Determine the [X, Y] coordinate at the center of the cell enclosing the given text.  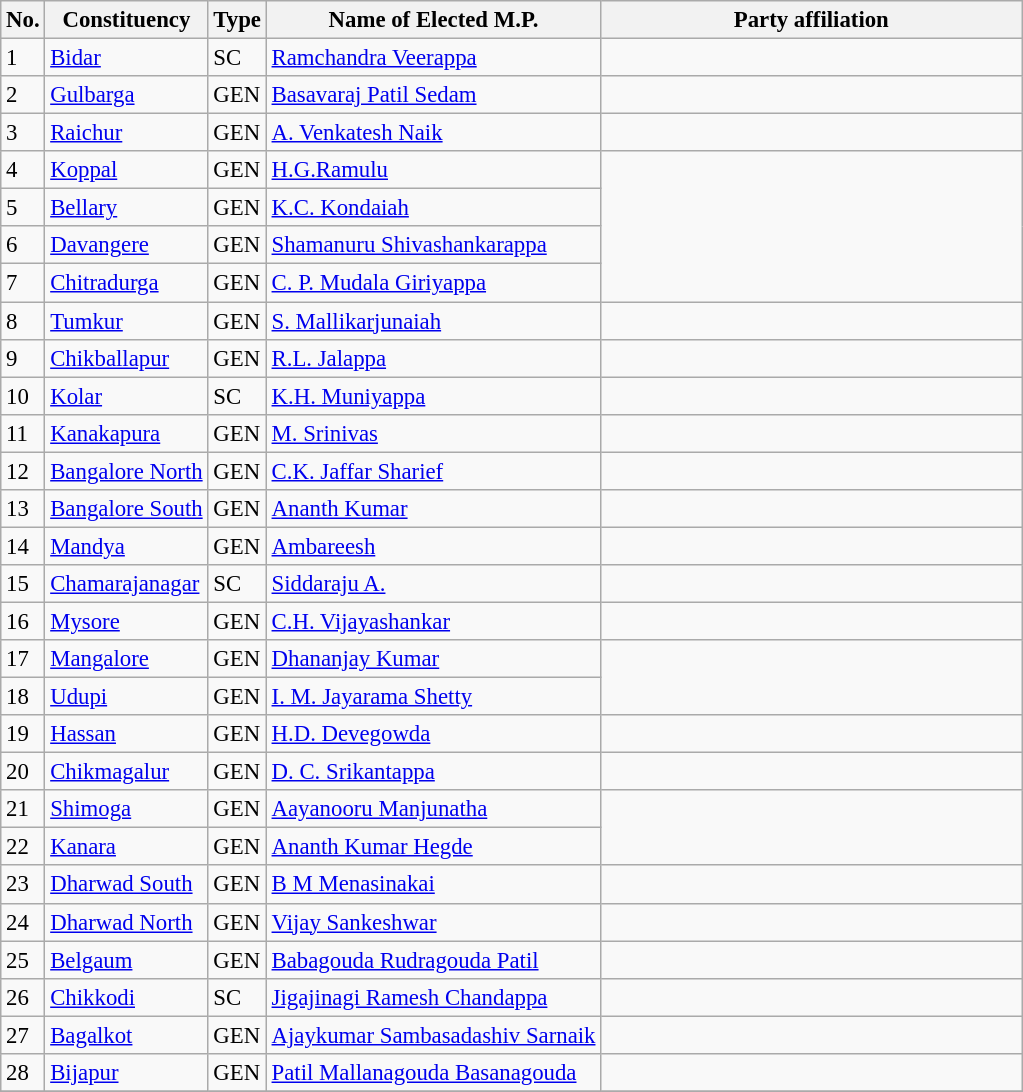
Chamarajanagar [126, 584]
Basavaraj Patil Sedam [434, 95]
1 [23, 58]
11 [23, 433]
Bangalore North [126, 471]
H.D. Devegowda [434, 734]
B M Menasinakai [434, 885]
20 [23, 772]
27 [23, 1035]
Chikballapur [126, 358]
23 [23, 885]
No. [23, 20]
22 [23, 847]
Mandya [126, 546]
15 [23, 584]
Chitradurga [126, 283]
Bidar [126, 58]
Kanara [126, 847]
Siddaraju A. [434, 584]
Koppal [126, 170]
Ramchandra Veerappa [434, 58]
Mangalore [126, 659]
7 [23, 283]
Babagouda Rudragouda Patil [434, 960]
R.L. Jalappa [434, 358]
M. Srinivas [434, 433]
Kolar [126, 396]
Bangalore South [126, 509]
D. C. Srikantappa [434, 772]
K.H. Muniyappa [434, 396]
25 [23, 960]
24 [23, 922]
C.H. Vijayashankar [434, 621]
Davangere [126, 245]
10 [23, 396]
18 [23, 697]
9 [23, 358]
I. M. Jayarama Shetty [434, 697]
Ambareesh [434, 546]
Hassan [126, 734]
6 [23, 245]
Chikmagalur [126, 772]
Belgaum [126, 960]
Jigajinagi Ramesh Chandappa [434, 997]
Udupi [126, 697]
A. Venkatesh Naik [434, 133]
28 [23, 1073]
Raichur [126, 133]
Bellary [126, 208]
Aayanooru Manjunatha [434, 809]
Type [237, 20]
16 [23, 621]
Mysore [126, 621]
C.K. Jaffar Sharief [434, 471]
H.G.Ramulu [434, 170]
Bijapur [126, 1073]
Party affiliation [812, 20]
Constituency [126, 20]
Ananth Kumar Hegde [434, 847]
8 [23, 321]
Dharwad South [126, 885]
K.C. Kondaiah [434, 208]
19 [23, 734]
17 [23, 659]
3 [23, 133]
Patil Mallanagouda Basanagouda [434, 1073]
Shimoga [126, 809]
S. Mallikarjunaiah [434, 321]
Vijay Sankeshwar [434, 922]
Tumkur [126, 321]
Name of Elected M.P. [434, 20]
12 [23, 471]
5 [23, 208]
Bagalkot [126, 1035]
Gulbarga [126, 95]
Dhananjay Kumar [434, 659]
26 [23, 997]
Kanakapura [126, 433]
2 [23, 95]
C. P. Mudala Giriyappa [434, 283]
13 [23, 509]
Ajaykumar Sambasadashiv Sarnaik [434, 1035]
4 [23, 170]
Dharwad North [126, 922]
Ananth Kumar [434, 509]
21 [23, 809]
Shamanuru Shivashankarappa [434, 245]
Chikkodi [126, 997]
14 [23, 546]
